Extract the [x, y] coordinate from the center of the cell holding the provided text.  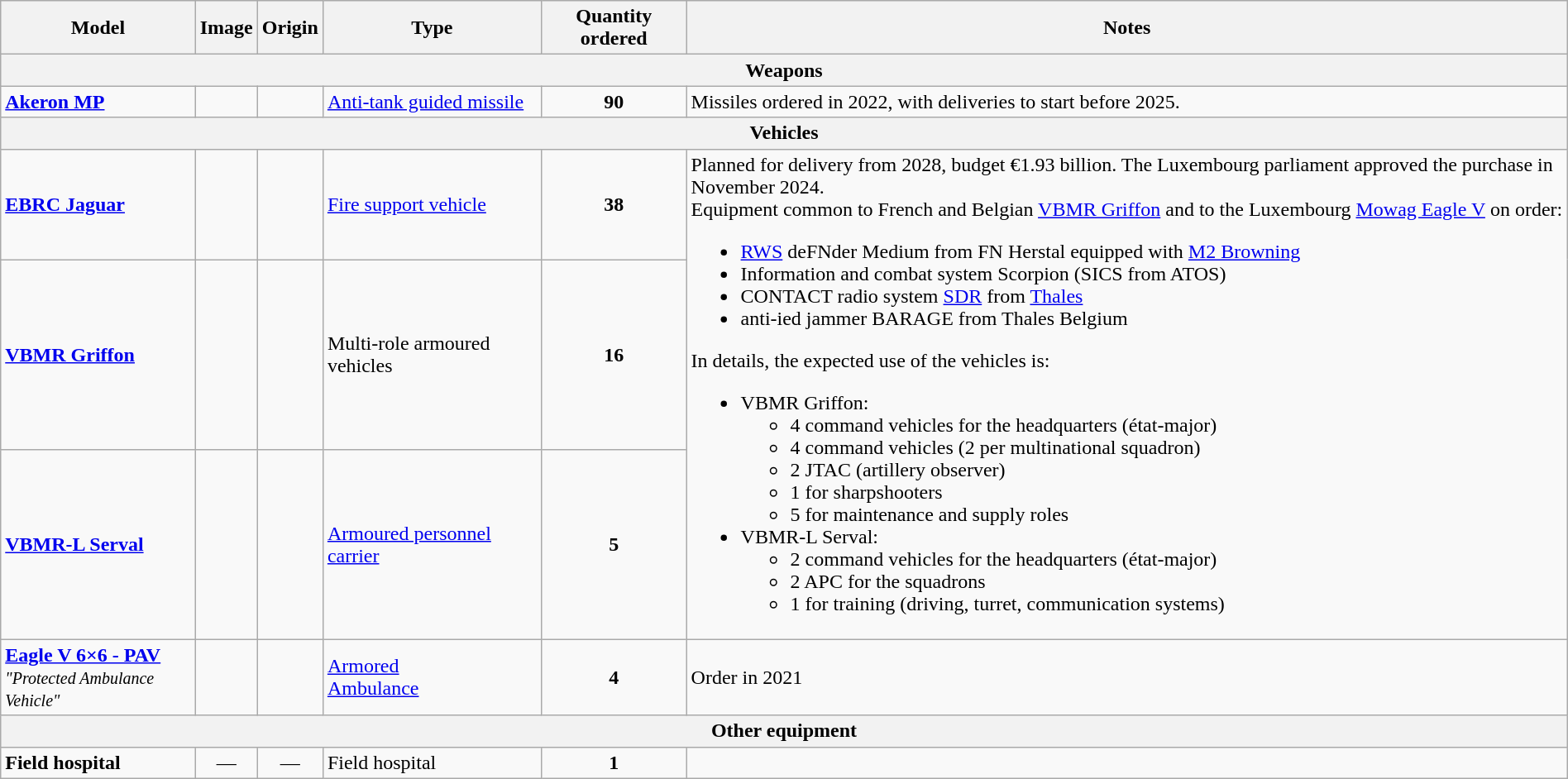
Eagle V 6×6 - PAV"Protected Ambulance Vehicle" [98, 677]
Anti-tank guided missile [432, 102]
Vehicles [784, 133]
EBRC Jaguar [98, 204]
ArmoredAmbulance [432, 677]
1 [614, 762]
Model [98, 28]
Type [432, 28]
90 [614, 102]
Origin [289, 28]
VBMR Griffon [98, 354]
VBMR-L Serval [98, 544]
Image [227, 28]
Akeron MP [98, 102]
Other equipment [784, 731]
Missiles ordered in 2022, with deliveries to start before 2025. [1126, 102]
Quantity ordered [614, 28]
38 [614, 204]
16 [614, 354]
Armoured personnel carrier [432, 544]
Notes [1126, 28]
Fire support vehicle [432, 204]
Order in 2021 [1126, 677]
5 [614, 544]
Weapons [784, 70]
Multi-role armoured vehicles [432, 354]
4 [614, 677]
